Output the [x, y] coordinate of the center of the cell containing the given text.  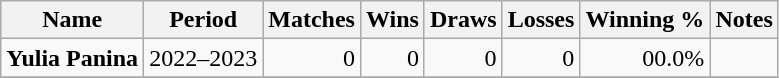
Name [72, 20]
Notes [744, 20]
Draws [463, 20]
Losses [541, 20]
Matches [312, 20]
Winning % [645, 20]
Yulia Panina [72, 58]
Period [204, 20]
2022–2023 [204, 58]
00.0% [645, 58]
Wins [392, 20]
